Locate the cell with the specified text and output its [X, Y] center coordinate. 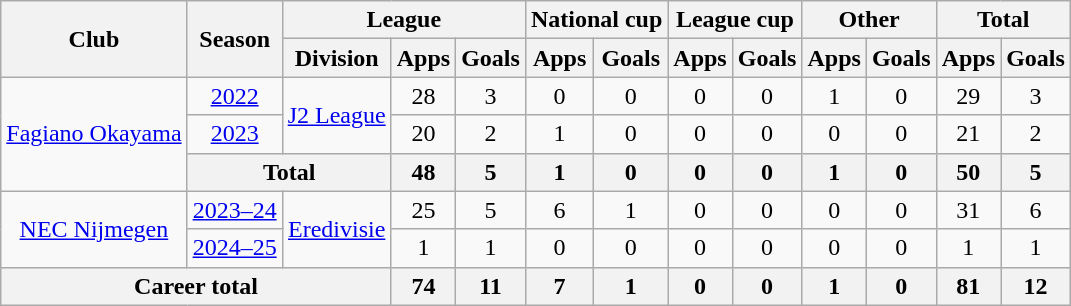
29 [968, 96]
Club [94, 39]
National cup [596, 20]
Career total [196, 286]
2023–24 [234, 210]
50 [968, 172]
2022 [234, 96]
NEC Nijmegen [94, 229]
Fagiano Okayama [94, 134]
J2 League [336, 115]
12 [1036, 286]
Other [869, 20]
31 [968, 210]
League cup [735, 20]
League [404, 20]
20 [423, 134]
81 [968, 286]
74 [423, 286]
Season [234, 39]
28 [423, 96]
Division [336, 58]
2023 [234, 134]
21 [968, 134]
7 [559, 286]
2024–25 [234, 248]
Eredivisie [336, 229]
48 [423, 172]
25 [423, 210]
11 [491, 286]
